Provide the [x, y] coordinate of the cell's center where the given text is located.  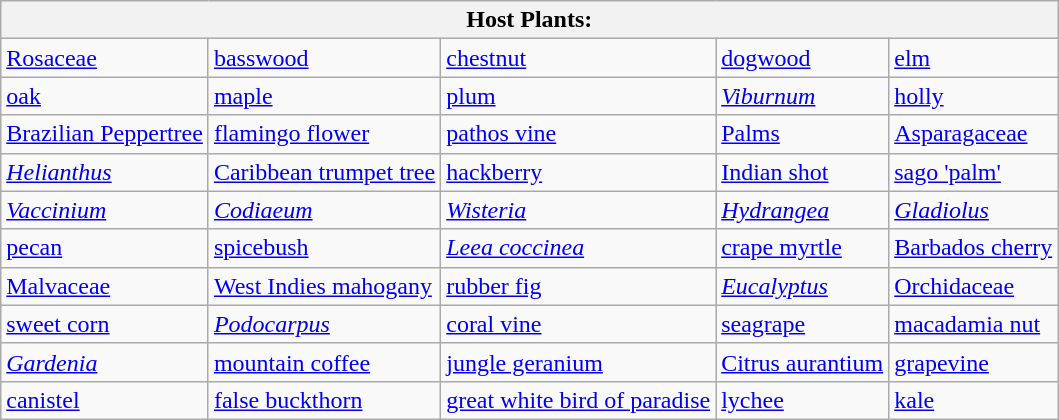
pecan [105, 248]
plum [578, 96]
elm [974, 58]
canistel [105, 400]
Eucalyptus [802, 286]
Rosaceae [105, 58]
hackberry [578, 172]
rubber fig [578, 286]
Vaccinium [105, 210]
Podocarpus [324, 324]
oak [105, 96]
pathos vine [578, 134]
Caribbean trumpet tree [324, 172]
mountain coffee [324, 362]
seagrape [802, 324]
grapevine [974, 362]
Wisteria [578, 210]
Codiaeum [324, 210]
crape myrtle [802, 248]
spicebush [324, 248]
Gardenia [105, 362]
Citrus aurantium [802, 362]
Malvaceae [105, 286]
Barbados cherry [974, 248]
Brazilian Peppertree [105, 134]
Palms [802, 134]
maple [324, 96]
flamingo flower [324, 134]
Gladiolus [974, 210]
lychee [802, 400]
basswood [324, 58]
false buckthorn [324, 400]
coral vine [578, 324]
holly [974, 96]
Orchidaceae [974, 286]
Leea coccinea [578, 248]
Host Plants: [530, 20]
dogwood [802, 58]
jungle geranium [578, 362]
chestnut [578, 58]
Indian shot [802, 172]
Hydrangea [802, 210]
macadamia nut [974, 324]
great white bird of paradise [578, 400]
kale [974, 400]
sago 'palm' [974, 172]
Asparagaceae [974, 134]
Viburnum [802, 96]
West Indies mahogany [324, 286]
Helianthus [105, 172]
sweet corn [105, 324]
